Pinpoint the cell where the given text exists, returning its [x, y] midpoint coordinate. 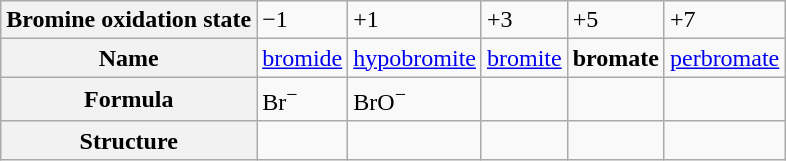
hypobromite [415, 58]
Bromine oxidation state [129, 20]
Structure [129, 140]
bromide [302, 58]
+3 [524, 20]
+1 [415, 20]
+7 [724, 20]
Formula [129, 100]
+5 [616, 20]
bromate [616, 58]
BrO− [415, 100]
perbromate [724, 58]
−1 [302, 20]
Br− [302, 100]
bromite [524, 58]
Name [129, 58]
